From the cell containing the given text, extract its center point as [X, Y] coordinate. 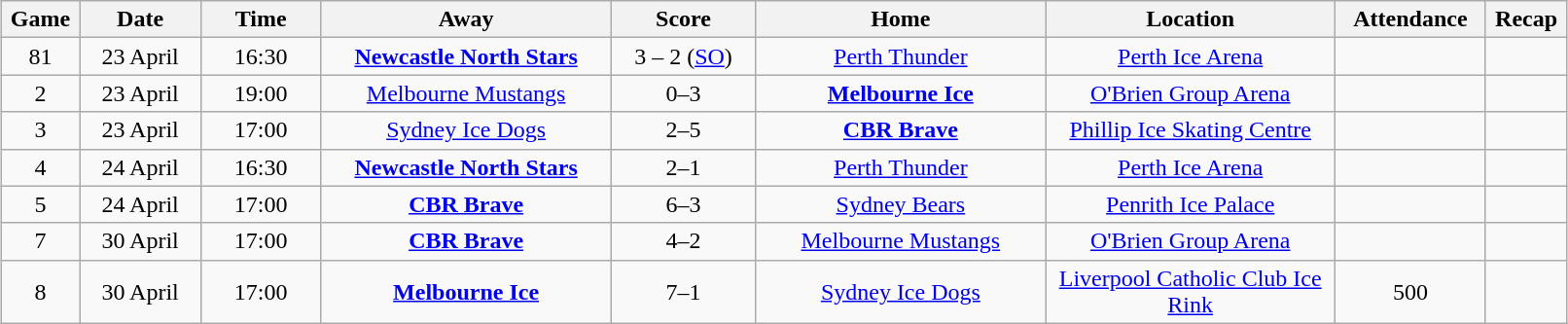
0–3 [683, 93]
Sydney Bears [901, 204]
Home [901, 19]
8 [41, 292]
2 [41, 93]
Penrith Ice Palace [1191, 204]
4–2 [683, 241]
Location [1191, 19]
3 [41, 130]
Date [140, 19]
19:00 [261, 93]
7–1 [683, 292]
7 [41, 241]
5 [41, 204]
500 [1410, 292]
3 – 2 (SO) [683, 56]
6–3 [683, 204]
Away [466, 19]
Phillip Ice Skating Centre [1191, 130]
Time [261, 19]
Score [683, 19]
Attendance [1410, 19]
2–1 [683, 167]
Recap [1526, 19]
Game [41, 19]
81 [41, 56]
2–5 [683, 130]
4 [41, 167]
Liverpool Catholic Club Ice Rink [1191, 292]
